Pinpoint the cell where the given text exists, returning its (x, y) midpoint coordinate. 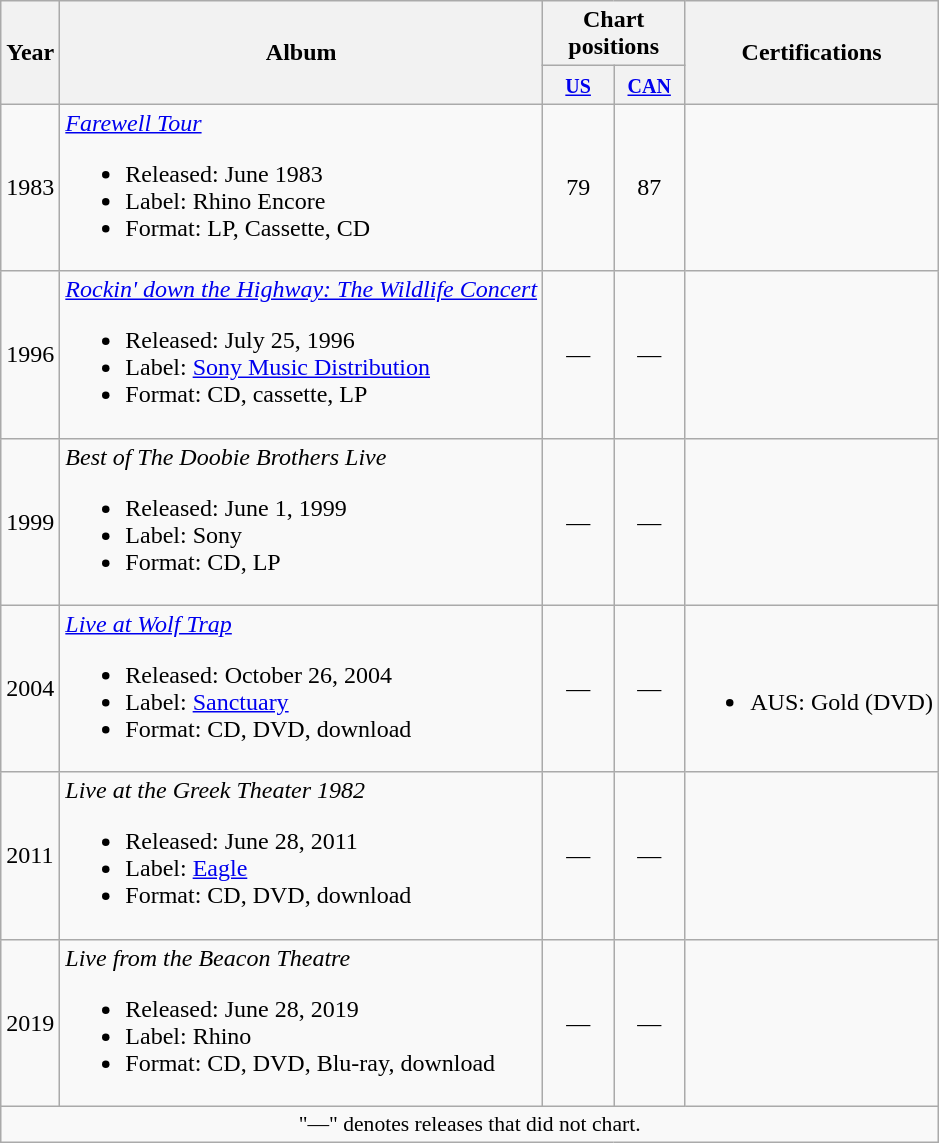
AUS: Gold (DVD) (812, 688)
Certifications (812, 52)
Year (30, 52)
Best of The Doobie Brothers LiveReleased: June 1, 1999Label: SonyFormat: CD, LP (302, 522)
Farewell TourReleased: June 1983Label: Rhino EncoreFormat: LP, Cassette, CD (302, 188)
US (578, 85)
"—" denotes releases that did not chart. (470, 1124)
Chartpositions (614, 34)
1996 (30, 354)
87 (650, 188)
2019 (30, 1022)
79 (578, 188)
Live at the Greek Theater 1982Released: June 28, 2011Label: EagleFormat: CD, DVD, download (302, 856)
Live at Wolf TrapReleased: October 26, 2004Label: SanctuaryFormat: CD, DVD, download (302, 688)
Rockin' down the Highway: The Wildlife ConcertReleased: July 25, 1996Label: Sony Music DistributionFormat: CD, cassette, LP (302, 354)
2011 (30, 856)
Live from the Beacon TheatreReleased: June 28, 2019Label: RhinoFormat: CD, DVD, Blu-ray, download (302, 1022)
Album (302, 52)
1999 (30, 522)
1983 (30, 188)
2004 (30, 688)
CAN (650, 85)
